Identify which cell holds the provided text, then report its [X, Y] central coordinate. 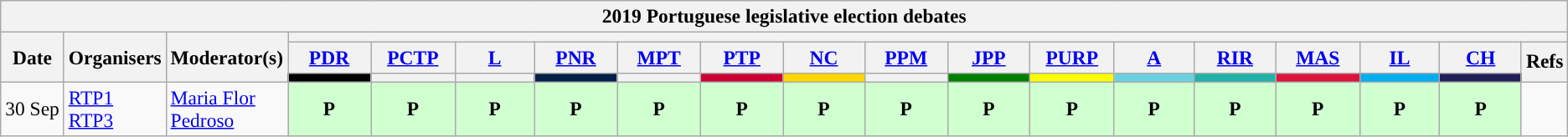
PCTP [412, 57]
NC [824, 57]
Organisers [115, 57]
PURP [1072, 57]
Maria FlorPedroso [226, 109]
A [1154, 57]
RTP1RTP3 [115, 109]
RIR [1235, 57]
PDR [330, 57]
JPP [988, 57]
L [494, 57]
Refs [1545, 62]
CH [1481, 57]
IL [1400, 57]
MAS [1318, 57]
Moderator(s) [226, 57]
PNR [576, 57]
PPM [906, 57]
30 Sep [33, 109]
MPT [659, 57]
2019 Portuguese legislative election debates [784, 16]
Date [33, 57]
PTP [741, 57]
